Extract the (x, y) coordinate from the center of the cell holding the provided text.  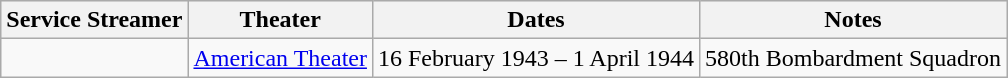
16 February 1943 – 1 April 1944 (536, 58)
Dates (536, 20)
American Theater (280, 58)
580th Bombardment Squadron (854, 58)
Theater (280, 20)
Service Streamer (94, 20)
Notes (854, 20)
